For the text-containing cell, return its midpoint in [x, y] coordinate format. 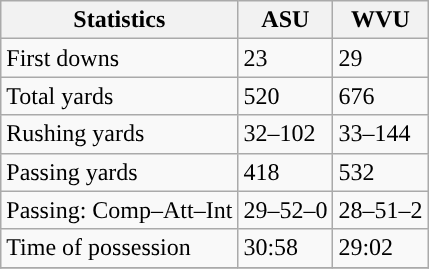
29:02 [380, 248]
29–52–0 [286, 210]
33–144 [380, 134]
23 [286, 58]
WVU [380, 20]
Rushing yards [120, 134]
Time of possession [120, 248]
28–51–2 [380, 210]
Passing yards [120, 172]
First downs [120, 58]
520 [286, 96]
Statistics [120, 20]
29 [380, 58]
ASU [286, 20]
32–102 [286, 134]
30:58 [286, 248]
676 [380, 96]
Passing: Comp–Att–Int [120, 210]
532 [380, 172]
Total yards [120, 96]
418 [286, 172]
